Search for the cell housing the specified text and yield its (X, Y) center coordinate. 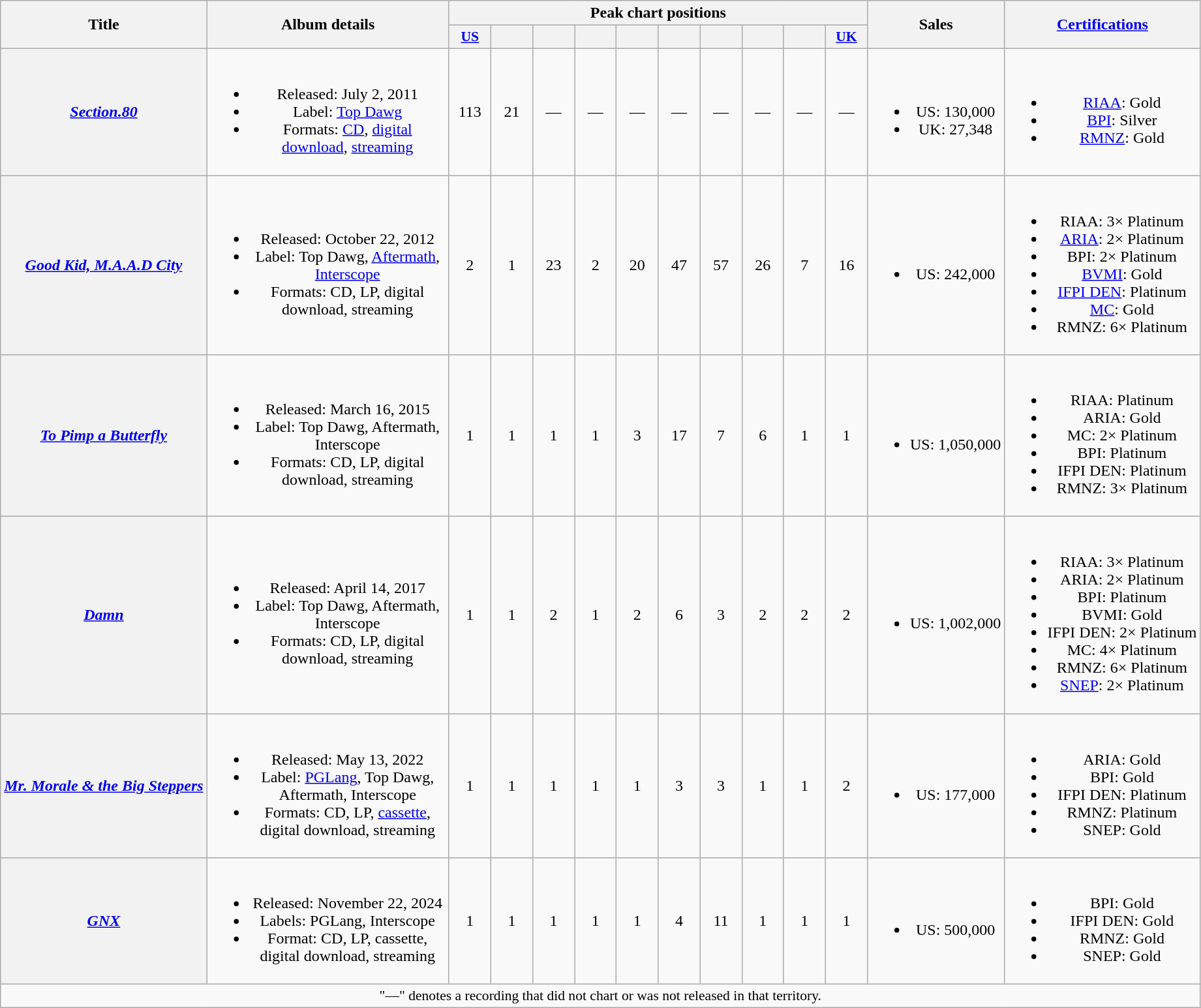
Released: July 2, 2011Label: Top DawgFormats: CD, digital download, streaming (327, 112)
Released: April 14, 2017Label: Top Dawg, Aftermath, InterscopeFormats: CD, LP, digital download, streaming (327, 615)
Released: October 22, 2012Label: Top Dawg, Aftermath, InterscopeFormats: CD, LP, digital download, streaming (327, 265)
21 (511, 112)
BPI: GoldIFPI DEN: GoldRMNZ: GoldSNEP: Gold (1102, 921)
Good Kid, M.A.A.D City (104, 265)
11 (721, 921)
US: 242,000 (935, 265)
Section.80 (104, 112)
Album details (327, 25)
RIAA: PlatinumARIA: GoldMC: 2× PlatinumBPI: PlatinumIFPI DEN: PlatinumRMNZ: 3× Platinum (1102, 436)
RIAA: 3× PlatinumARIA: 2× PlatinumBPI: 2× PlatinumBVMI: GoldIFPI DEN: PlatinumMC: GoldRMNZ: 6× Platinum (1102, 265)
US: 1,002,000 (935, 615)
US: 130,000UK: 27,348 (935, 112)
23 (553, 265)
RIAA: 3× PlatinumARIA: 2× PlatinumBPI: PlatinumBVMI: GoldIFPI DEN: 2× PlatinumMC: 4× PlatinumRMNZ: 6× PlatinumSNEP: 2× Platinum (1102, 615)
Damn (104, 615)
RIAA: GoldBPI: SilverRMNZ: Gold (1102, 112)
GNX (104, 921)
Released: March 16, 2015Label: Top Dawg, Aftermath, InterscopeFormats: CD, LP, digital download, streaming (327, 436)
17 (679, 436)
US: 500,000 (935, 921)
20 (637, 265)
Sales (935, 25)
Released: May 13, 2022Label: PGLang, Top Dawg, Aftermath, InterscopeFormats: CD, LP, cassette, digital download, streaming (327, 786)
US (470, 37)
26 (763, 265)
57 (721, 265)
US: 177,000 (935, 786)
"—" denotes a recording that did not chart or was not released in that territory. (600, 996)
4 (679, 921)
Mr. Morale & the Big Steppers (104, 786)
To Pimp a Butterfly (104, 436)
47 (679, 265)
Peak chart positions (658, 13)
Certifications (1102, 25)
113 (470, 112)
Title (104, 25)
UK (846, 37)
US: 1,050,000 (935, 436)
Released: November 22, 2024Labels: PGLang, InterscopeFormat: CD, LP, cassette, digital download, streaming (327, 921)
16 (846, 265)
ARIA: GoldBPI: GoldIFPI DEN: PlatinumRMNZ: PlatinumSNEP: Gold (1102, 786)
